Locate the cell with the specified text and output its (x, y) center coordinate. 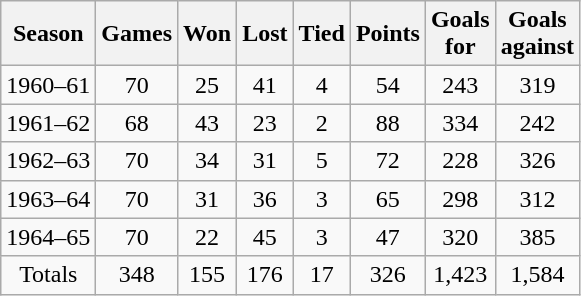
25 (208, 85)
385 (537, 237)
1,423 (460, 275)
43 (208, 123)
88 (388, 123)
176 (265, 275)
Tied (322, 34)
17 (322, 275)
Lost (265, 34)
312 (537, 199)
334 (460, 123)
228 (460, 161)
4 (322, 85)
2 (322, 123)
155 (208, 275)
22 (208, 237)
Points (388, 34)
36 (265, 199)
242 (537, 123)
Goalsfor (460, 34)
Totals (48, 275)
1960–61 (48, 85)
1962–63 (48, 161)
65 (388, 199)
Season (48, 34)
1,584 (537, 275)
320 (460, 237)
Won (208, 34)
319 (537, 85)
Games (137, 34)
47 (388, 237)
1961–62 (48, 123)
54 (388, 85)
Goalsagainst (537, 34)
23 (265, 123)
5 (322, 161)
1964–65 (48, 237)
45 (265, 237)
348 (137, 275)
34 (208, 161)
41 (265, 85)
68 (137, 123)
72 (388, 161)
1963–64 (48, 199)
298 (460, 199)
243 (460, 85)
